Detect which cell encompasses the target text, then output its (x, y) center coordinate. 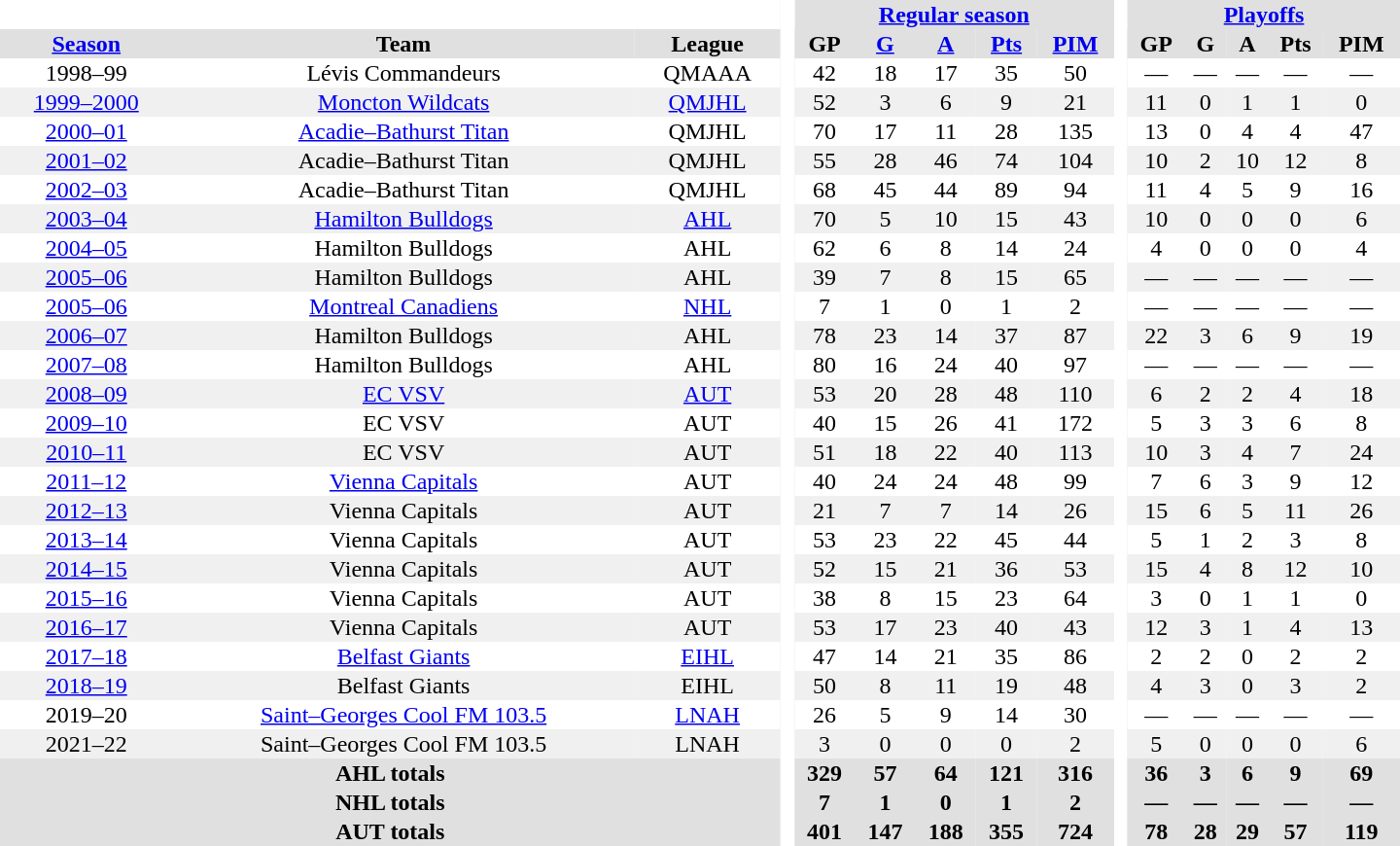
NHL totals (391, 802)
2012–13 (86, 511)
42 (824, 73)
1998–99 (86, 73)
2003–04 (86, 219)
39 (824, 277)
QMAAA (708, 73)
121 (1006, 773)
2007–08 (86, 365)
316 (1075, 773)
329 (824, 773)
2008–09 (86, 394)
Moncton Wildcats (402, 102)
29 (1246, 831)
62 (824, 248)
2009–10 (86, 423)
Team (402, 44)
104 (1075, 160)
2010–11 (86, 452)
41 (1006, 423)
51 (824, 452)
89 (1006, 190)
38 (824, 598)
2015–16 (86, 598)
110 (1075, 394)
30 (1075, 715)
Playoffs (1264, 15)
87 (1075, 335)
113 (1075, 452)
2013–14 (86, 540)
355 (1006, 831)
724 (1075, 831)
135 (1075, 131)
2019–20 (86, 715)
69 (1361, 773)
119 (1361, 831)
147 (885, 831)
2017–18 (86, 656)
2018–19 (86, 686)
65 (1075, 277)
94 (1075, 190)
Lévis Commandeurs (402, 73)
2016–17 (86, 627)
2000–01 (86, 131)
401 (824, 831)
2006–07 (86, 335)
80 (824, 365)
68 (824, 190)
League (708, 44)
2001–02 (86, 160)
1999–2000 (86, 102)
2014–15 (86, 569)
188 (946, 831)
37 (1006, 335)
172 (1075, 423)
Regular season (955, 15)
99 (1075, 481)
2002–03 (86, 190)
55 (824, 160)
Season (86, 44)
AHL totals (391, 773)
2021–22 (86, 744)
97 (1075, 365)
2011–12 (86, 481)
46 (946, 160)
2004–05 (86, 248)
20 (885, 394)
Montreal Canadiens (402, 306)
NHL (708, 306)
86 (1075, 656)
74 (1006, 160)
AUT totals (391, 831)
